Return (x, y) of the center of cell containing provided text 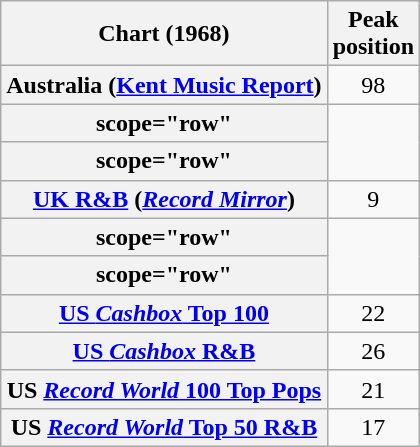
US Record World Top 50 R&B (164, 427)
UK R&B (Record Mirror) (164, 199)
17 (373, 427)
26 (373, 351)
98 (373, 85)
US Cashbox Top 100 (164, 313)
22 (373, 313)
Australia (Kent Music Report) (164, 85)
US Cashbox R&B (164, 351)
Peakposition (373, 34)
21 (373, 389)
9 (373, 199)
US Record World 100 Top Pops (164, 389)
Chart (1968) (164, 34)
